Return the [X, Y] coordinate for the center point of the cell that contains the specified text.  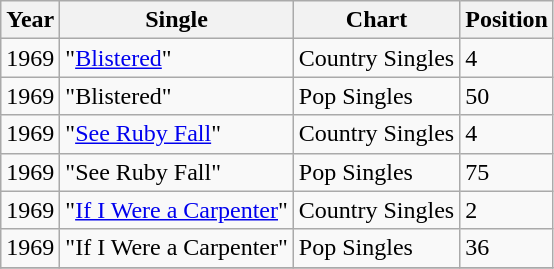
75 [507, 172]
2 [507, 210]
Position [507, 20]
Year [30, 20]
Chart [376, 20]
50 [507, 96]
Single [177, 20]
36 [507, 248]
